Capture the cell that displays the provided text and extract its (x, y) central coordinate. 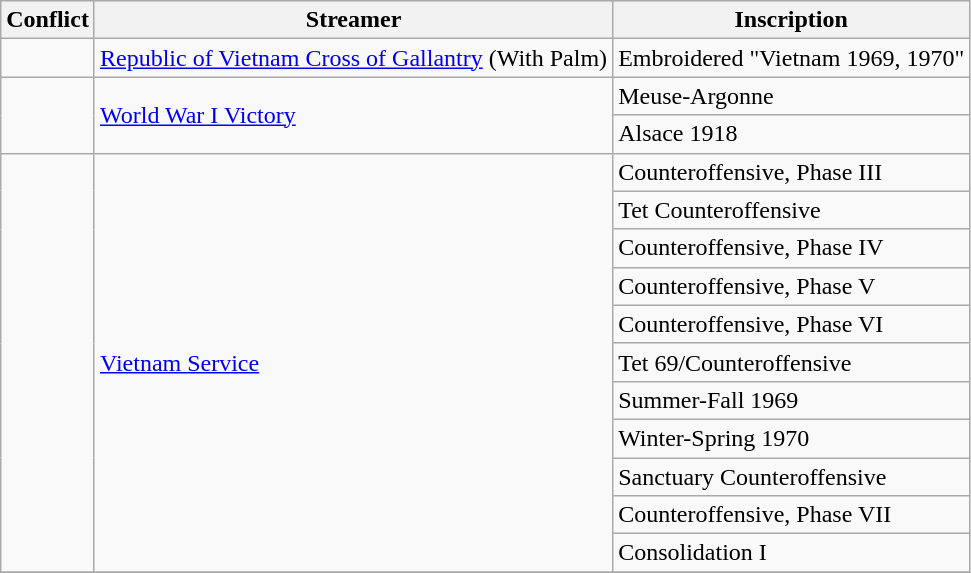
Alsace 1918 (792, 134)
Tet Counteroffensive (792, 210)
Consolidation I (792, 553)
Vietnam Service (353, 362)
Embroidered "Vietnam 1969, 1970" (792, 58)
Inscription (792, 20)
Counteroffensive, Phase VII (792, 515)
Tet 69/Counteroffensive (792, 362)
Republic of Vietnam Cross of Gallantry (With Palm) (353, 58)
Sanctuary Counteroffensive (792, 477)
Counteroffensive, Phase IV (792, 248)
Winter-Spring 1970 (792, 438)
Streamer (353, 20)
World War I Victory (353, 115)
Counteroffensive, Phase III (792, 172)
Conflict (48, 20)
Meuse-Argonne (792, 96)
Counteroffensive, Phase V (792, 286)
Counteroffensive, Phase VI (792, 324)
Summer-Fall 1969 (792, 400)
